Detect which cell encompasses the target text, then output its (x, y) center coordinate. 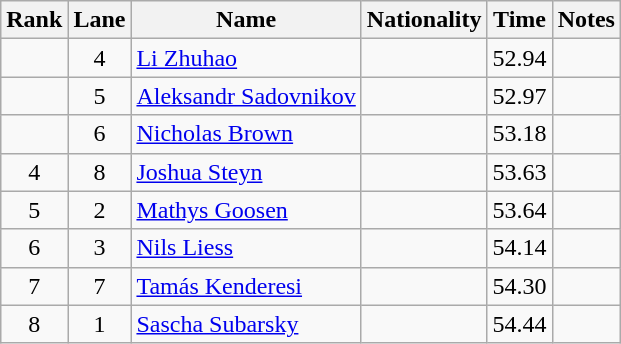
2 (100, 210)
1 (100, 324)
52.94 (520, 58)
Tamás Kenderesi (246, 286)
54.30 (520, 286)
Notes (586, 20)
Nationality (424, 20)
Sascha Subarsky (246, 324)
53.18 (520, 134)
Aleksandr Sadovnikov (246, 96)
Li Zhuhao (246, 58)
52.97 (520, 96)
Lane (100, 20)
54.14 (520, 248)
54.44 (520, 324)
53.64 (520, 210)
3 (100, 248)
Name (246, 20)
Joshua Steyn (246, 172)
53.63 (520, 172)
Rank (34, 20)
Nicholas Brown (246, 134)
Nils Liess (246, 248)
Time (520, 20)
Mathys Goosen (246, 210)
